Find where the given text appears and provide that cell's center as [x, y] coordinate. 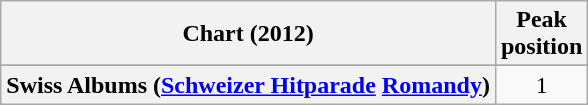
Chart (2012) [248, 34]
Peakposition [541, 34]
1 [541, 85]
Swiss Albums (Schweizer Hitparade Romandy) [248, 85]
